Output the (X, Y) coordinate of the center of the cell containing the given text.  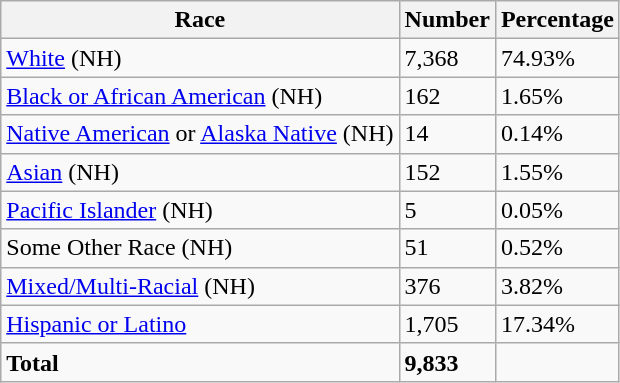
Race (200, 20)
Some Other Race (NH) (200, 248)
1.55% (557, 172)
0.14% (557, 134)
Percentage (557, 20)
White (NH) (200, 58)
1.65% (557, 96)
0.05% (557, 210)
Mixed/Multi-Racial (NH) (200, 286)
Number (447, 20)
152 (447, 172)
51 (447, 248)
74.93% (557, 58)
Black or African American (NH) (200, 96)
7,368 (447, 58)
9,833 (447, 362)
17.34% (557, 324)
14 (447, 134)
5 (447, 210)
Native American or Alaska Native (NH) (200, 134)
1,705 (447, 324)
3.82% (557, 286)
Pacific Islander (NH) (200, 210)
162 (447, 96)
Asian (NH) (200, 172)
Hispanic or Latino (200, 324)
Total (200, 362)
0.52% (557, 248)
376 (447, 286)
